Return [x, y] of the center of cell containing provided text 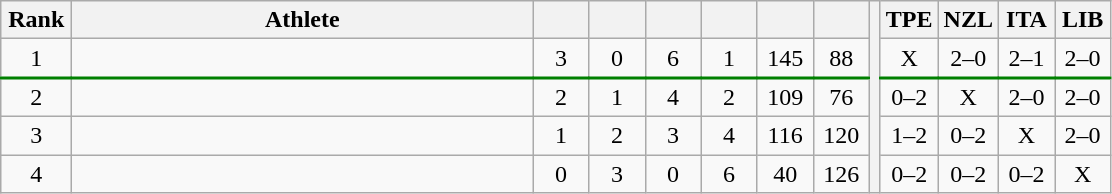
Athlete [302, 20]
Rank [36, 20]
145 [785, 58]
LIB [1083, 20]
40 [785, 173]
120 [841, 135]
ITA [1026, 20]
1–2 [909, 135]
NZL [968, 20]
88 [841, 58]
76 [841, 98]
116 [785, 135]
109 [785, 98]
2–1 [1026, 58]
TPE [909, 20]
126 [841, 173]
